Locate the cell with the specified text and output its (x, y) center coordinate. 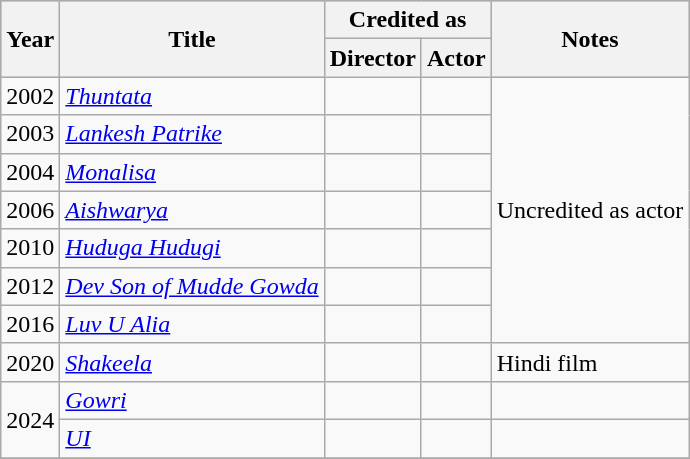
2024 (30, 419)
2020 (30, 362)
Director (372, 58)
2012 (30, 286)
Hindi film (590, 362)
Year (30, 39)
UI (192, 438)
Notes (590, 39)
Actor (456, 58)
2010 (30, 248)
Gowri (192, 400)
Uncredited as actor (590, 210)
Aishwarya (192, 210)
Title (192, 39)
Huduga Hudugi (192, 248)
2016 (30, 324)
Luv U Alia (192, 324)
Shakeela (192, 362)
Thuntata (192, 96)
Lankesh Patrike (192, 134)
2004 (30, 172)
Credited as (408, 20)
Monalisa (192, 172)
2006 (30, 210)
Dev Son of Mudde Gowda (192, 286)
2002 (30, 96)
2003 (30, 134)
